Capture the cell that displays the provided text and extract its [x, y] central coordinate. 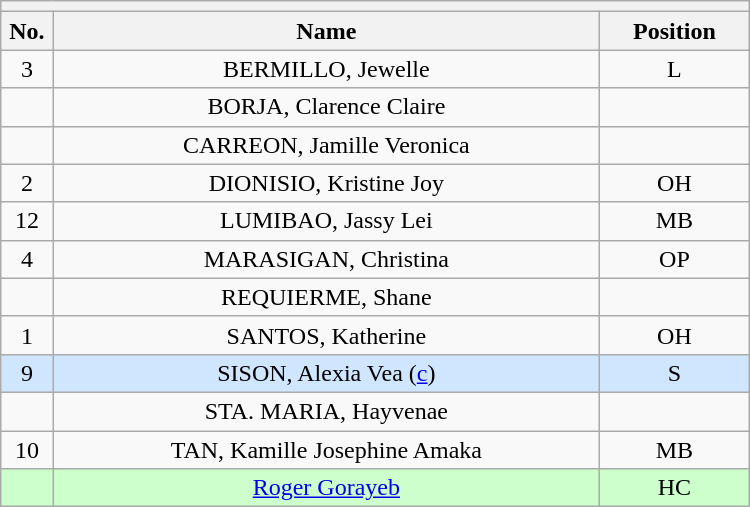
S [675, 373]
10 [27, 449]
BORJA, Clarence Claire [326, 107]
No. [27, 31]
MARASIGAN, Christina [326, 259]
12 [27, 221]
CARREON, Jamille Veronica [326, 145]
2 [27, 183]
HC [675, 488]
L [675, 69]
1 [27, 335]
4 [27, 259]
Position [675, 31]
REQUIERME, Shane [326, 297]
3 [27, 69]
SANTOS, Katherine [326, 335]
9 [27, 373]
LUMIBAO, Jassy Lei [326, 221]
TAN, Kamille Josephine Amaka [326, 449]
OP [675, 259]
BERMILLO, Jewelle [326, 69]
SISON, Alexia Vea (c) [326, 373]
DIONISIO, Kristine Joy [326, 183]
STA. MARIA, Hayvenae [326, 411]
Name [326, 31]
Roger Gorayeb [326, 488]
